Determine the [x, y] coordinate at the center of the cell enclosing the given text.  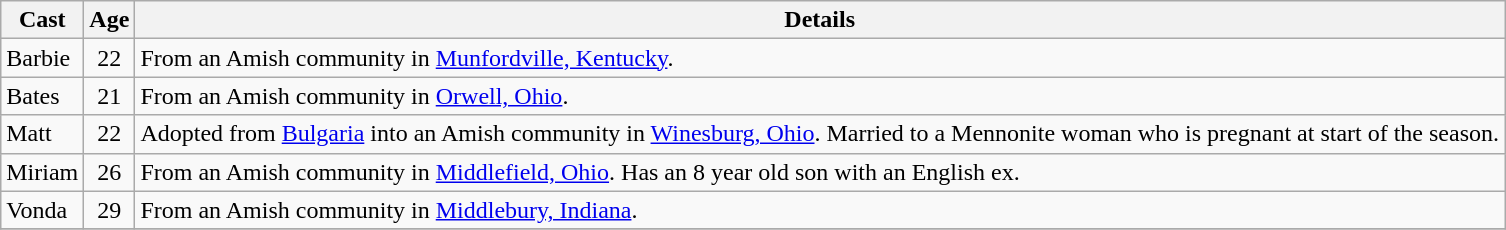
From an Amish community in Middlebury, Indiana. [820, 210]
Miriam [42, 172]
29 [110, 210]
From an Amish community in Middlefield, Ohio. Has an 8 year old son with an English ex. [820, 172]
Barbie [42, 58]
Adopted from Bulgaria into an Amish community in Winesburg, Ohio. Married to a Mennonite woman who is pregnant at start of the season. [820, 134]
26 [110, 172]
Details [820, 20]
Matt [42, 134]
Vonda [42, 210]
From an Amish community in Orwell, Ohio. [820, 96]
Bates [42, 96]
21 [110, 96]
Age [110, 20]
From an Amish community in Munfordville, Kentucky. [820, 58]
Cast [42, 20]
